Scan for the cell matching the given text and deliver its [X, Y] coordinate at center. 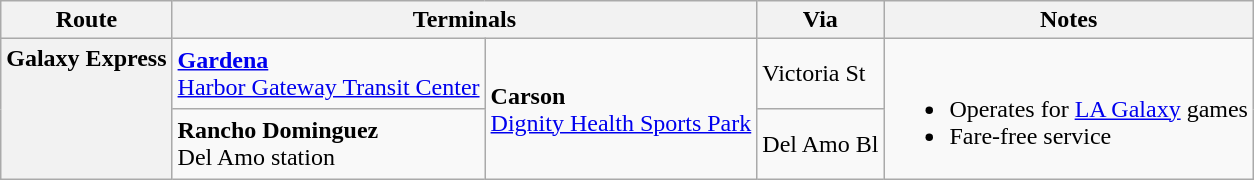
Del Amo Bl [820, 144]
Operates for LA Galaxy gamesFare-free service [1069, 109]
Notes [1069, 20]
CarsonDignity Health Sports Park [621, 109]
GardenaHarbor Gateway Transit Center [328, 74]
Route [86, 20]
Terminals [464, 20]
Victoria St [820, 74]
Galaxy Express [86, 109]
Via [820, 20]
Rancho DominguezDel Amo station [328, 144]
